Return the (X, Y) coordinate for the center point of the cell that contains the specified text.  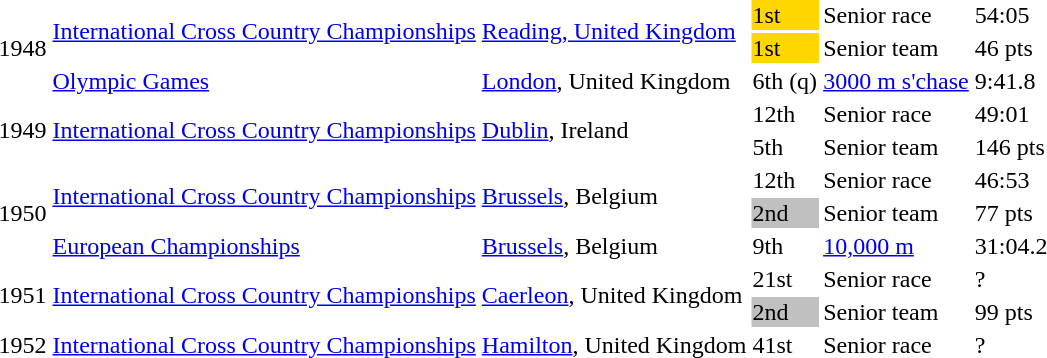
3000 m s'chase (896, 81)
21st (785, 279)
10,000 m (896, 246)
Caerleon, United Kingdom (614, 296)
Reading, United Kingdom (614, 32)
5th (785, 147)
6th (q) (785, 81)
Olympic Games (264, 81)
European Championships (264, 246)
London, United Kingdom (614, 81)
9th (785, 246)
Dublin, Ireland (614, 130)
